Output the [X, Y] coordinate of the center of the cell containing the given text.  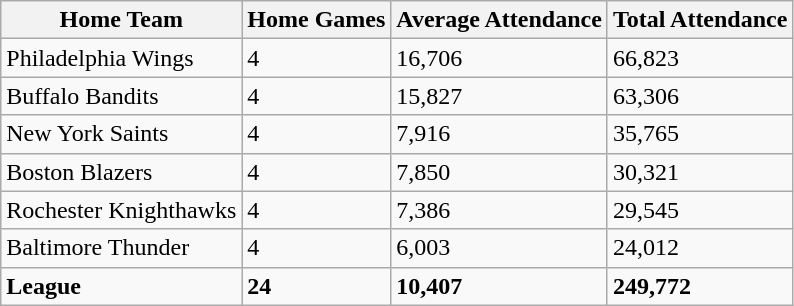
7,916 [500, 134]
24 [316, 286]
Home Team [122, 20]
15,827 [500, 96]
6,003 [500, 248]
35,765 [700, 134]
7,386 [500, 210]
29,545 [700, 210]
10,407 [500, 286]
66,823 [700, 58]
63,306 [700, 96]
24,012 [700, 248]
Rochester Knighthawks [122, 210]
Baltimore Thunder [122, 248]
Boston Blazers [122, 172]
16,706 [500, 58]
Home Games [316, 20]
League [122, 286]
7,850 [500, 172]
Buffalo Bandits [122, 96]
249,772 [700, 286]
Average Attendance [500, 20]
30,321 [700, 172]
Total Attendance [700, 20]
Philadelphia Wings [122, 58]
New York Saints [122, 134]
